For the text-containing cell, return its midpoint in (x, y) coordinate format. 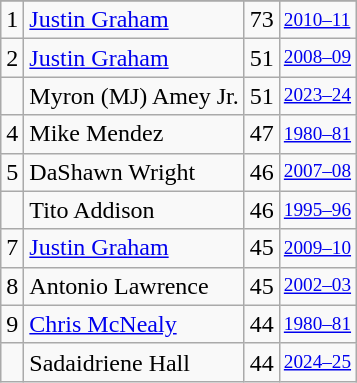
2002–03 (317, 286)
Myron (MJ) Amey Jr. (134, 96)
2009–10 (317, 248)
1995–96 (317, 210)
2007–08 (317, 172)
73 (262, 20)
7 (12, 248)
Mike Mendez (134, 134)
2024–25 (317, 362)
2023–24 (317, 96)
Antonio Lawrence (134, 286)
47 (262, 134)
9 (12, 324)
2010–11 (317, 20)
Chris McNealy (134, 324)
1 (12, 20)
5 (12, 172)
DaShawn Wright (134, 172)
8 (12, 286)
Tito Addison (134, 210)
Sadaidriene Hall (134, 362)
2 (12, 58)
4 (12, 134)
2008–09 (317, 58)
